Identify which cell holds the provided text, then report its [X, Y] central coordinate. 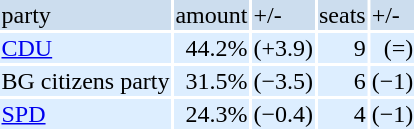
SPD [86, 114]
4 [342, 114]
+/- [284, 15]
24.3% [212, 114]
6 [342, 81]
44.2% [212, 48]
amount [212, 15]
9 [342, 48]
(−3.5) [284, 81]
CDU [86, 48]
seats [342, 15]
party [86, 15]
BG citizens party [86, 81]
(−0.4) [284, 114]
(+3.9) [284, 48]
31.5% [212, 81]
